Capture the cell that displays the provided text and extract its (x, y) central coordinate. 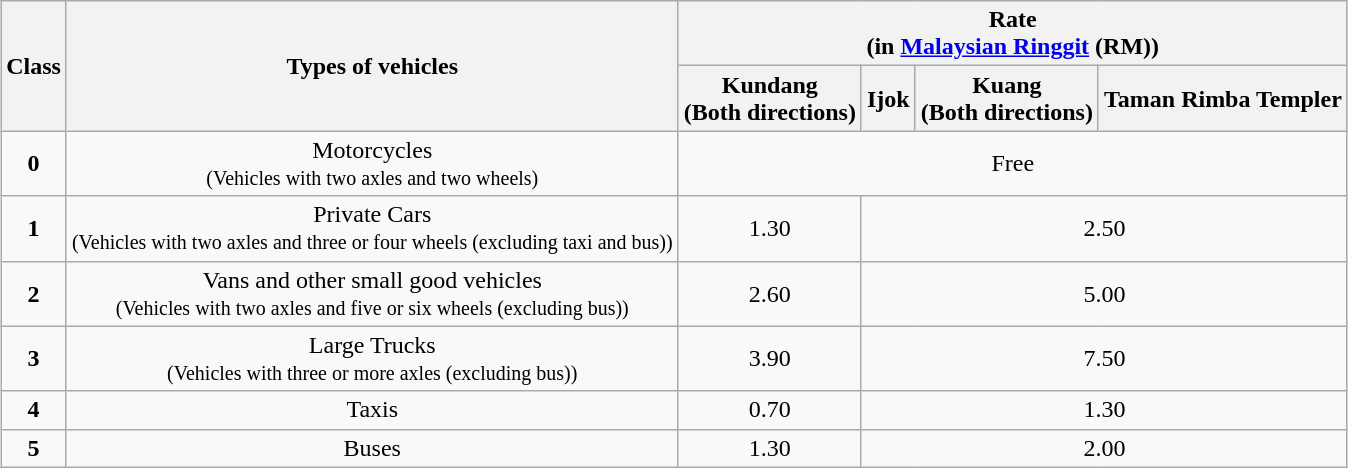
Kuang(Both directions) (1006, 98)
7.50 (1104, 358)
Vans and other small good vehicles(Vehicles with two axles and five or six wheels (excluding bus)) (372, 294)
Taxis (372, 410)
3 (34, 358)
5.00 (1104, 294)
Rate(in Malaysian Ringgit (RM)) (1012, 34)
Taman Rimba Templer (1222, 98)
3.90 (770, 358)
0 (34, 164)
Kundang(Both directions) (770, 98)
Class (34, 66)
0.70 (770, 410)
Private Cars(Vehicles with two axles and three or four wheels (excluding taxi and bus)) (372, 228)
Types of vehicles (372, 66)
2.00 (1104, 448)
4 (34, 410)
Ijok (888, 98)
Motorcycles(Vehicles with two axles and two wheels) (372, 164)
Free (1012, 164)
1 (34, 228)
2.50 (1104, 228)
2 (34, 294)
5 (34, 448)
2.60 (770, 294)
Buses (372, 448)
Large Trucks(Vehicles with three or more axles (excluding bus)) (372, 358)
